Output the [X, Y] coordinate of the center of the cell containing the given text.  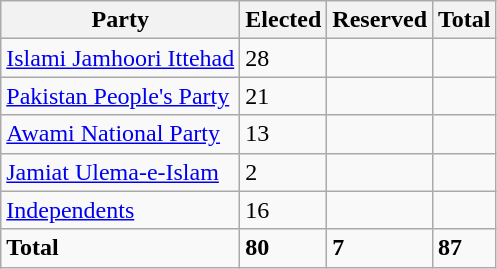
Islami Jamhoori Ittehad [120, 58]
80 [284, 248]
87 [465, 248]
Jamiat Ulema-e-Islam [120, 172]
28 [284, 58]
2 [284, 172]
Pakistan People's Party [120, 96]
7 [380, 248]
13 [284, 134]
Elected [284, 20]
Reserved [380, 20]
21 [284, 96]
Awami National Party [120, 134]
Party [120, 20]
16 [284, 210]
Independents [120, 210]
